Scan for the cell matching the given text and deliver its [X, Y] coordinate at center. 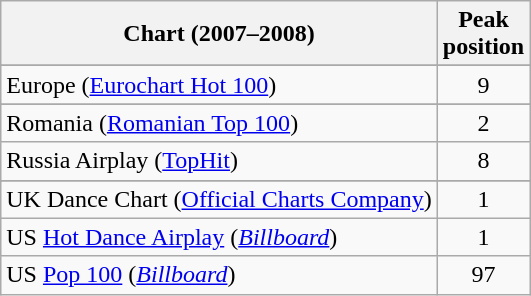
Chart (2007–2008) [219, 34]
Romania (Romanian Top 100) [219, 123]
Peakposition [483, 34]
97 [483, 275]
US Hot Dance Airplay (Billboard) [219, 237]
US Pop 100 (Billboard) [219, 275]
9 [483, 85]
2 [483, 123]
8 [483, 161]
Europe (Eurochart Hot 100) [219, 85]
Russia Airplay (TopHit) [219, 161]
UK Dance Chart (Official Charts Company) [219, 199]
